Find where the given text appears and provide that cell's center as [x, y] coordinate. 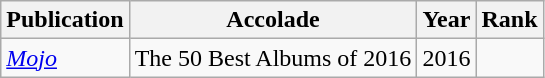
Mojo [65, 58]
Accolade [273, 20]
Rank [510, 20]
2016 [446, 58]
Year [446, 20]
Publication [65, 20]
The 50 Best Albums of 2016 [273, 58]
